Find where the given text appears and provide that cell's center as (x, y) coordinate. 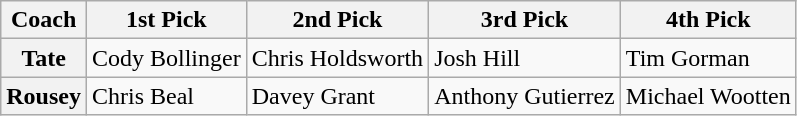
Coach (44, 20)
Cody Bollinger (166, 58)
4th Pick (708, 20)
Tate (44, 58)
Rousey (44, 96)
1st Pick (166, 20)
Josh Hill (525, 58)
Tim Gorman (708, 58)
Anthony Gutierrez (525, 96)
Chris Holdsworth (337, 58)
Chris Beal (166, 96)
Davey Grant (337, 96)
2nd Pick (337, 20)
3rd Pick (525, 20)
Michael Wootten (708, 96)
